Output the [x, y] coordinate of the center of the cell containing the given text.  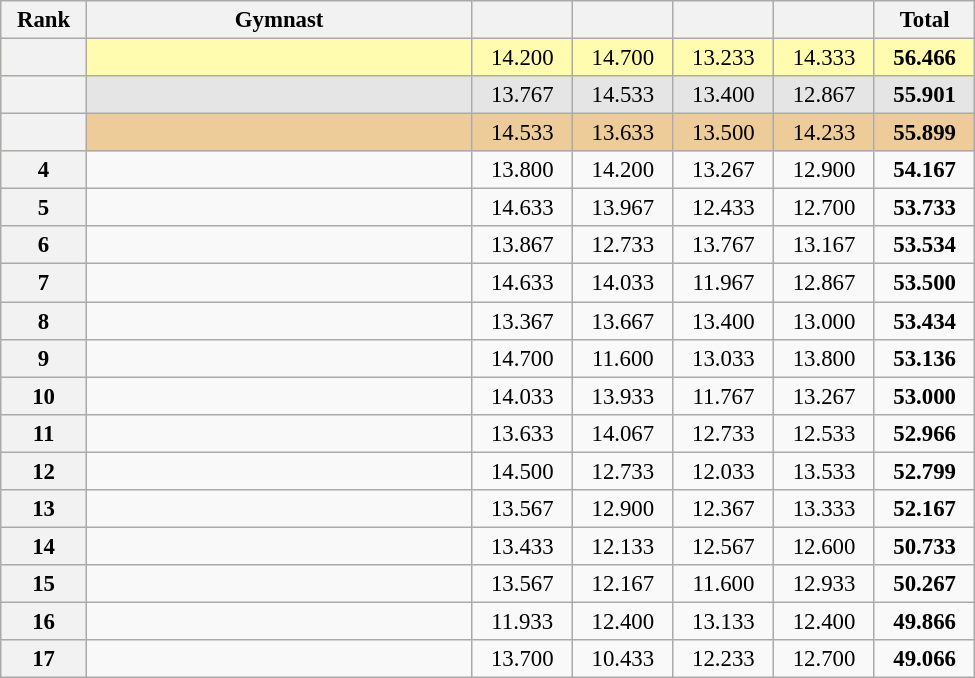
13.167 [824, 245]
53.136 [924, 358]
52.167 [924, 509]
14.500 [522, 471]
13.500 [724, 133]
10 [44, 396]
13.233 [724, 58]
49.866 [924, 621]
7 [44, 283]
14.333 [824, 58]
12.567 [724, 546]
12.933 [824, 584]
53.000 [924, 396]
11 [44, 433]
50.733 [924, 546]
17 [44, 659]
13 [44, 509]
13.000 [824, 321]
13.967 [624, 208]
11.933 [522, 621]
12.433 [724, 208]
49.066 [924, 659]
13.933 [624, 396]
Total [924, 20]
Gymnast [279, 20]
52.799 [924, 471]
12.033 [724, 471]
6 [44, 245]
13.533 [824, 471]
14.233 [824, 133]
4 [44, 170]
12.233 [724, 659]
54.167 [924, 170]
50.267 [924, 584]
55.899 [924, 133]
53.534 [924, 245]
Rank [44, 20]
12.367 [724, 509]
13.333 [824, 509]
12.133 [624, 546]
15 [44, 584]
13.700 [522, 659]
13.033 [724, 358]
5 [44, 208]
53.434 [924, 321]
12.600 [824, 546]
14 [44, 546]
13.367 [522, 321]
13.133 [724, 621]
8 [44, 321]
55.901 [924, 95]
52.966 [924, 433]
12.167 [624, 584]
13.667 [624, 321]
53.733 [924, 208]
53.500 [924, 283]
9 [44, 358]
12.533 [824, 433]
16 [44, 621]
11.967 [724, 283]
14.067 [624, 433]
56.466 [924, 58]
11.767 [724, 396]
13.867 [522, 245]
13.433 [522, 546]
12 [44, 471]
10.433 [624, 659]
